Provide the [x, y] coordinate of the cell's center where the given text is located.  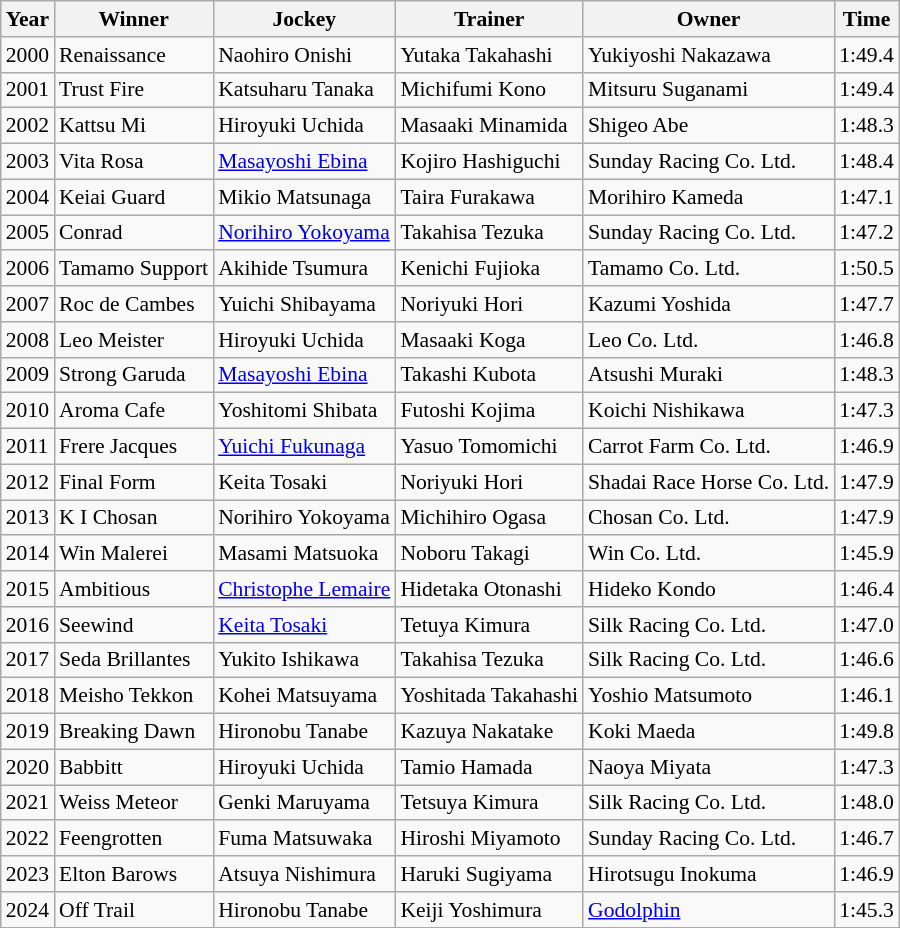
Tamamo Co. Ltd. [708, 269]
Haruki Sugiyama [489, 874]
Roc de Cambes [134, 304]
Atsuya Nishimura [304, 874]
Renaissance [134, 55]
Christophe Lemaire [304, 589]
Leo Co. Ltd. [708, 340]
Yoshitada Takahashi [489, 696]
2000 [28, 55]
1:46.1 [866, 696]
1:47.0 [866, 625]
Feengrotten [134, 839]
Taira Furakawa [489, 197]
Shadai Race Horse Co. Ltd. [708, 482]
2004 [28, 197]
K I Chosan [134, 518]
1:49.8 [866, 732]
Conrad [134, 233]
1:48.4 [866, 162]
Yoshitomi Shibata [304, 411]
Katsuharu Tanaka [304, 90]
Morihiro Kameda [708, 197]
2003 [28, 162]
2014 [28, 554]
2009 [28, 375]
Noboru Takagi [489, 554]
Fuma Matsuwaka [304, 839]
Michihiro Ogasa [489, 518]
Babbitt [134, 767]
1:50.5 [866, 269]
Yukiyoshi Nakazawa [708, 55]
Hirotsugu Inokuma [708, 874]
Trust Fire [134, 90]
Yutaka Takahashi [489, 55]
Win Co. Ltd. [708, 554]
Kazuya Nakatake [489, 732]
Kattsu Mi [134, 126]
2020 [28, 767]
Shigeo Abe [708, 126]
2017 [28, 660]
1:47.2 [866, 233]
Genki Maruyama [304, 803]
Win Malerei [134, 554]
Owner [708, 19]
Vita Rosa [134, 162]
1:48.0 [866, 803]
Kazumi Yoshida [708, 304]
Hideko Kondo [708, 589]
2018 [28, 696]
Koki Maeda [708, 732]
2008 [28, 340]
2021 [28, 803]
2019 [28, 732]
Kohei Matsuyama [304, 696]
2012 [28, 482]
Naoya Miyata [708, 767]
Chosan Co. Ltd. [708, 518]
Hidetaka Otonashi [489, 589]
Year [28, 19]
Masaaki Minamida [489, 126]
Yuichi Shibayama [304, 304]
Yasuo Tomomichi [489, 447]
2015 [28, 589]
2024 [28, 910]
Keiai Guard [134, 197]
Akihide Tsumura [304, 269]
Yoshio Matsumoto [708, 696]
Time [866, 19]
2001 [28, 90]
Masaaki Koga [489, 340]
Yukito Ishikawa [304, 660]
Ambitious [134, 589]
Aroma Cafe [134, 411]
Tamamo Support [134, 269]
Elton Barows [134, 874]
Winner [134, 19]
Tetsuya Kimura [489, 803]
2022 [28, 839]
Leo Meister [134, 340]
1:45.3 [866, 910]
Meisho Tekkon [134, 696]
Tamio Hamada [489, 767]
2023 [28, 874]
1:47.1 [866, 197]
Kenichi Fujioka [489, 269]
Jockey [304, 19]
Takashi Kubota [489, 375]
2002 [28, 126]
Mikio Matsunaga [304, 197]
Naohiro Onishi [304, 55]
Michifumi Kono [489, 90]
Yuichi Fukunaga [304, 447]
Seewind [134, 625]
Carrot Farm Co. Ltd. [708, 447]
Off Trail [134, 910]
1:47.7 [866, 304]
1:46.6 [866, 660]
Seda Brillantes [134, 660]
Frere Jacques [134, 447]
1:46.8 [866, 340]
Atsushi Muraki [708, 375]
1:46.7 [866, 839]
2005 [28, 233]
2016 [28, 625]
Futoshi Kojima [489, 411]
Breaking Dawn [134, 732]
2011 [28, 447]
Keiji Yoshimura [489, 910]
Strong Garuda [134, 375]
2006 [28, 269]
Final Form [134, 482]
2010 [28, 411]
1:46.4 [866, 589]
1:45.9 [866, 554]
Tetuya Kimura [489, 625]
Hiroshi Miyamoto [489, 839]
2007 [28, 304]
Koichi Nishikawa [708, 411]
Trainer [489, 19]
2013 [28, 518]
Mitsuru Suganami [708, 90]
Masami Matsuoka [304, 554]
Weiss Meteor [134, 803]
Godolphin [708, 910]
Kojiro Hashiguchi [489, 162]
